Output the (X, Y) coordinate of the center of the cell containing the given text.  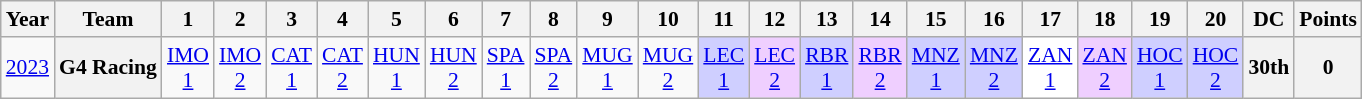
DC (1268, 19)
ZAN2 (1104, 68)
RBR1 (826, 68)
3 (292, 19)
2023 (28, 68)
5 (396, 19)
IMO1 (188, 68)
9 (608, 19)
MNZ2 (994, 68)
13 (826, 19)
18 (1104, 19)
HUN2 (454, 68)
HUN1 (396, 68)
19 (1160, 19)
MNZ1 (936, 68)
Points (1328, 19)
0 (1328, 68)
10 (668, 19)
6 (454, 19)
Team (108, 19)
CAT2 (342, 68)
RBR2 (880, 68)
30th (1268, 68)
14 (880, 19)
7 (506, 19)
CAT1 (292, 68)
SPA1 (506, 68)
G4 Racing (108, 68)
SPA2 (554, 68)
IMO2 (240, 68)
HOC2 (1216, 68)
1 (188, 19)
4 (342, 19)
LEC1 (724, 68)
HOC1 (1160, 68)
8 (554, 19)
11 (724, 19)
15 (936, 19)
12 (774, 19)
LEC2 (774, 68)
MUG2 (668, 68)
17 (1050, 19)
ZAN1 (1050, 68)
16 (994, 19)
MUG1 (608, 68)
Year (28, 19)
2 (240, 19)
20 (1216, 19)
